Locate the cell with the specified text and output its (X, Y) center coordinate. 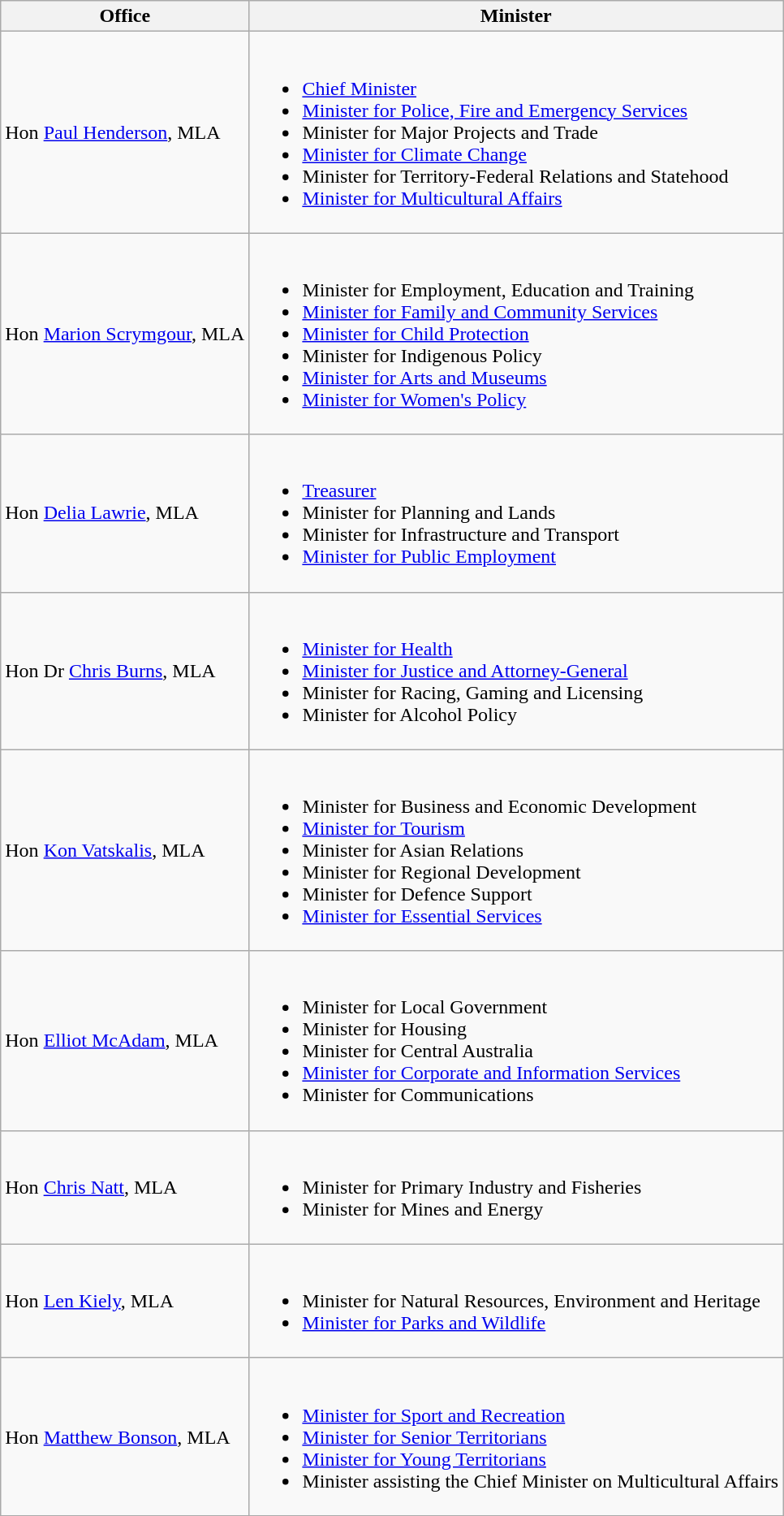
TreasurerMinister for Planning and LandsMinister for Infrastructure and TransportMinister for Public Employment (516, 513)
Minister for Natural Resources, Environment and HeritageMinister for Parks and Wildlife (516, 1301)
Minister for Primary Industry and FisheriesMinister for Mines and Energy (516, 1187)
Hon Elliot McAdam, MLA (125, 1041)
Hon Kon Vatskalis, MLA (125, 850)
Minister for HealthMinister for Justice and Attorney-GeneralMinister for Racing, Gaming and LicensingMinister for Alcohol Policy (516, 671)
Hon Matthew Bonson, MLA (125, 1436)
Hon Chris Natt, MLA (125, 1187)
Hon Delia Lawrie, MLA (125, 513)
Hon Paul Henderson, MLA (125, 132)
Hon Marion Scrymgour, MLA (125, 334)
Minister (516, 16)
Office (125, 16)
Hon Len Kiely, MLA (125, 1301)
Hon Dr Chris Burns, MLA (125, 671)
